Return [x, y] of the center of cell containing provided text 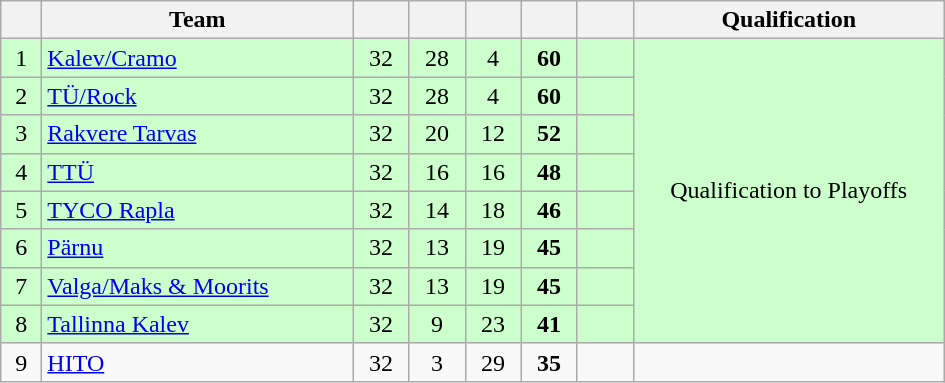
Pärnu [198, 248]
23 [493, 324]
35 [549, 362]
HITO [198, 362]
41 [549, 324]
Tallinna Kalev [198, 324]
TYCO Rapla [198, 210]
20 [437, 134]
6 [22, 248]
1 [22, 58]
Kalev/Cramo [198, 58]
Rakvere Tarvas [198, 134]
5 [22, 210]
Team [198, 20]
18 [493, 210]
Qualification [788, 20]
TTÜ [198, 172]
TÜ/Rock [198, 96]
14 [437, 210]
46 [549, 210]
12 [493, 134]
2 [22, 96]
8 [22, 324]
7 [22, 286]
48 [549, 172]
29 [493, 362]
52 [549, 134]
Valga/Maks & Moorits [198, 286]
Qualification to Playoffs [788, 191]
